For the text-containing cell, return its midpoint in (X, Y) coordinate format. 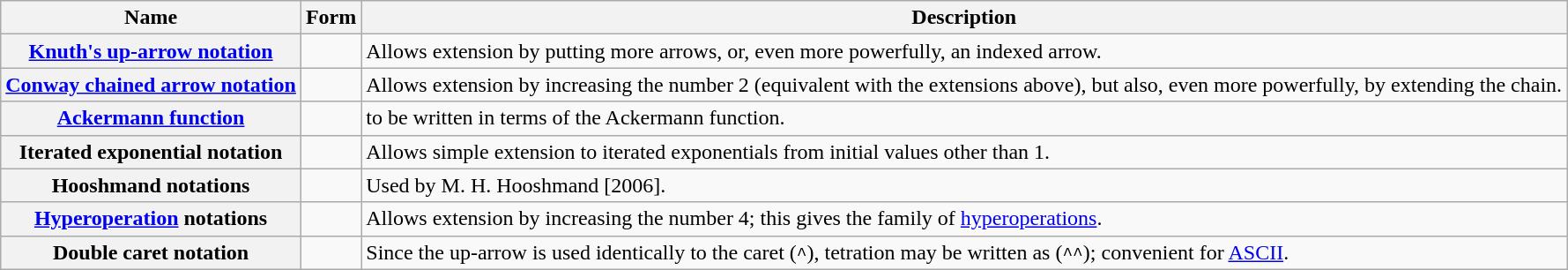
Allows extension by increasing the number 2 (equivalent with the extensions above), but also, even more powerfully, by extending the chain. (964, 85)
Hyperoperation notations (152, 219)
to be written in terms of the Ackermann function. (964, 118)
Description (964, 18)
Used by M. H. Hooshmand [2006]. (964, 185)
Double caret notation (152, 252)
Allows extension by putting more arrows, or, even more powerfully, an indexed arrow. (964, 51)
Allows extension by increasing the number 4; this gives the family of hyperoperations. (964, 219)
Iterated exponential notation (152, 152)
Ackermann function (152, 118)
Allows simple extension to iterated exponentials from initial values other than 1. (964, 152)
Form (331, 18)
Since the up-arrow is used identically to the caret (^), tetration may be written as (^^); convenient for ASCII. (964, 252)
Conway chained arrow notation (152, 85)
Name (152, 18)
Hooshmand notations (152, 185)
Knuth's up-arrow notation (152, 51)
